Locate the cell with the specified text and output its [X, Y] center coordinate. 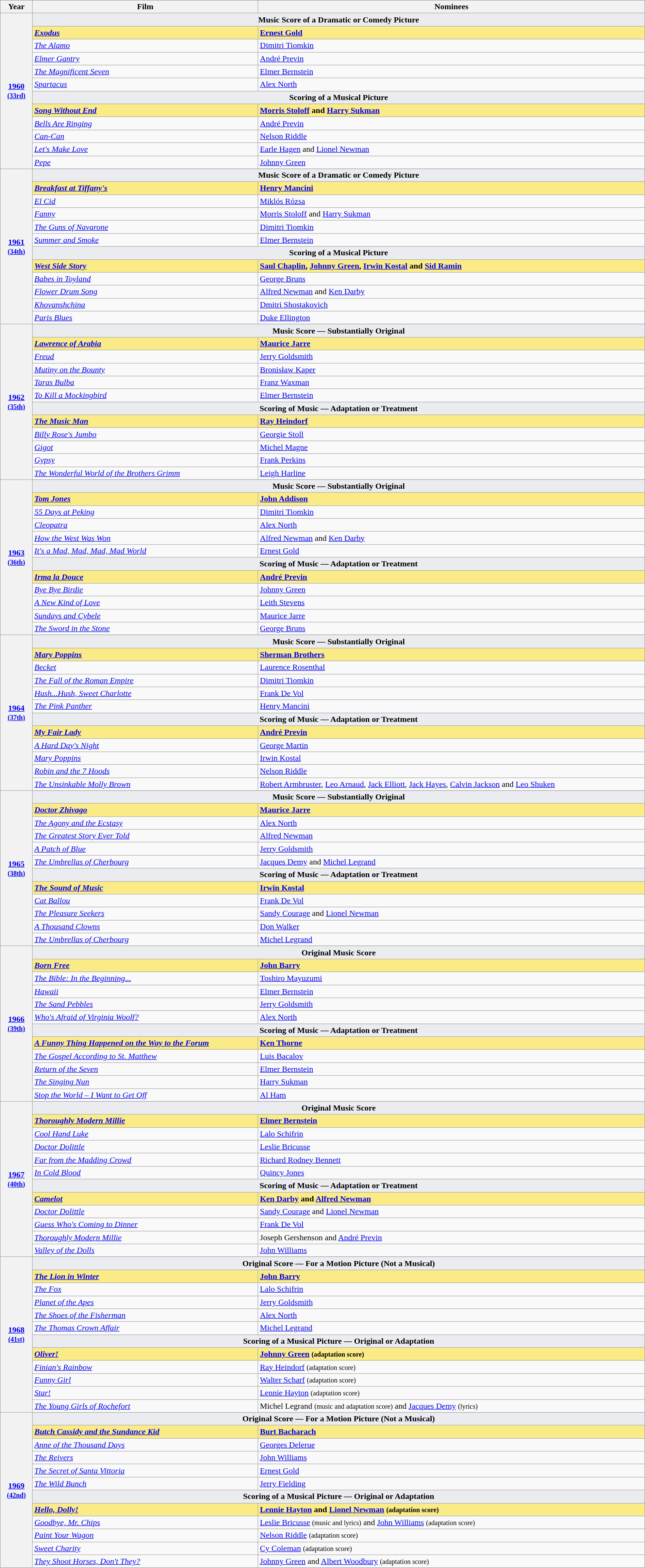
Leslie Bricusse [452, 1147]
Johnny Green and Albert Woodbury (adaptation score) [452, 1561]
Georges Delerue [452, 1445]
1967(40th) [16, 1179]
Laurence Rosenthal [452, 667]
It's a Mad, Mad, Mad, Mad World [145, 551]
Franz Waxman [452, 383]
The Magnificent Seven [145, 71]
1965(38th) [16, 869]
The Thomas Crown Affair [145, 1328]
Dmitri Shostakovich [452, 305]
Bye Bye Birdie [145, 590]
Star! [145, 1393]
Irma la Douce [145, 577]
Pepe [145, 162]
Luis Bacalov [452, 1056]
Paint Your Wagon [145, 1535]
The Wild Bunch [145, 1484]
Cy Coleman (adaptation score) [452, 1548]
Gigot [145, 447]
Breakfast at Tiffany's [145, 188]
The Pleasure Seekers [145, 914]
Leslie Bricusse (music and lyrics) and John Williams (adaptation score) [452, 1522]
Sherman Brothers [452, 654]
1962(35th) [16, 402]
Khovanshchina [145, 305]
Flower Drum Song [145, 292]
Burt Bacharach [452, 1432]
The Young Girls of Rochefort [145, 1406]
Earle Hagen and Lionel Newman [452, 149]
Who's Afraid of Virginia Woolf? [145, 1017]
In Cold Blood [145, 1173]
Bronisław Kaper [452, 369]
Return of the Seven [145, 1069]
Ken Thorne [452, 1043]
Al Ham [452, 1095]
The Shoes of the Fisherman [145, 1315]
Can-Can [145, 136]
A Patch of Blue [145, 849]
A Thousand Clowns [145, 926]
The Fall of the Roman Empire [145, 680]
Sweet Charity [145, 1548]
Guess Who's Coming to Dinner [145, 1225]
Walter Scharf (adaptation score) [452, 1380]
The Sound of Music [145, 888]
The Bible: In the Beginning... [145, 978]
Joseph Gershenson and André Previn [452, 1238]
Taras Bulba [145, 383]
To Kill a Mockingbird [145, 395]
55 Days at Peking [145, 512]
Bells Are Ringing [145, 123]
Jacques Demy and Michel Legrand [452, 862]
Ken Darby and Alfred Newman [452, 1198]
Cat Ballou [145, 901]
Planet of the Apes [145, 1302]
John Addison [452, 499]
The Fox [145, 1289]
Frank Perkins [452, 460]
The Sword in the Stone [145, 629]
How the West Was Won [145, 538]
1966(39th) [16, 1024]
Cleopatra [145, 525]
1969(42nd) [16, 1490]
Nominees [452, 7]
Miklós Rózsa [452, 201]
The Agony and the Ecstasy [145, 823]
Song Without End [145, 110]
Gypsy [145, 460]
The Music Man [145, 421]
1961(34th) [16, 246]
Elmer Gantry [145, 59]
The Wonderful World of the Brothers Grimm [145, 473]
A Hard Day's Night [145, 745]
Fanny [145, 214]
My Fair Lady [145, 732]
Ray Heindorf [452, 421]
Georgie Stoll [452, 434]
Leigh Harline [452, 473]
Goodbye, Mr. Chips [145, 1522]
El Cid [145, 201]
Film [145, 7]
The Alamo [145, 46]
The Lion in Winter [145, 1276]
Hello, Dolly! [145, 1509]
Year [16, 7]
Alfred Newman [452, 836]
Let's Make Love [145, 149]
1960(33rd) [16, 91]
A Funny Thing Happened on the Way to the Forum [145, 1043]
The Singing Nun [145, 1082]
Michel Legrand (music and adaptation score) and Jacques Demy (lyrics) [452, 1406]
Tom Jones [145, 499]
Becket [145, 667]
Born Free [145, 965]
The Guns of Navarone [145, 227]
Harry Sukman [452, 1082]
Cool Hand Luke [145, 1134]
Spartacus [145, 84]
Lawrence of Arabia [145, 343]
1968(41st) [16, 1335]
Oliver! [145, 1354]
The Unsinkable Molly Brown [145, 784]
Nelson Riddle (adaptation score) [452, 1535]
Leith Stevens [452, 603]
The Gospel According to St. Matthew [145, 1056]
Don Walker [452, 926]
Johnny Green (adaptation score) [452, 1354]
Hawaii [145, 991]
Exodus [145, 33]
George Martin [452, 745]
A New Kind of Love [145, 603]
Mutiny on the Bounty [145, 369]
Butch Cassidy and the Sundance Kid [145, 1432]
1963(36th) [16, 557]
The Sand Pebbles [145, 1004]
Toshiro Mayuzumi [452, 978]
Quincy Jones [452, 1173]
Camelot [145, 1198]
Billy Rose's Jumbo [145, 434]
1964(37th) [16, 713]
The Secret of Santa Vittoria [145, 1471]
Lennie Hayton and Lionel Newman (adaptation score) [452, 1509]
Babes in Toyland [145, 279]
They Shoot Horses, Don't They? [145, 1561]
Valley of the Dolls [145, 1250]
Saul Chaplin, Johnny Green, Irwin Kostal and Sid Ramin [452, 266]
Freud [145, 356]
Michel Magne [452, 447]
Doctor Zhivago [145, 810]
Richard Rodney Bennett [452, 1160]
Lennie Hayton (adaptation score) [452, 1393]
Funny Girl [145, 1380]
Anne of the Thousand Days [145, 1445]
West Side Story [145, 266]
Paris Blues [145, 318]
Duke Ellington [452, 318]
Jerry Fielding [452, 1484]
Hush...Hush, Sweet Charlotte [145, 693]
Robin and the 7 Hoods [145, 771]
Ray Heindorf (adaptation score) [452, 1367]
The Reivers [145, 1458]
Far from the Madding Crowd [145, 1160]
Sundays and Cybele [145, 616]
Stop the World – I Want to Get Off [145, 1095]
The Pink Panther [145, 706]
Robert Armbruster, Leo Arnaud, Jack Elliott, Jack Hayes, Calvin Jackson and Leo Shuken [452, 784]
Finian's Rainbow [145, 1367]
Summer and Smoke [145, 240]
The Greatest Story Ever Told [145, 836]
